Extract the [X, Y] coordinate from the center of the cell holding the provided text.  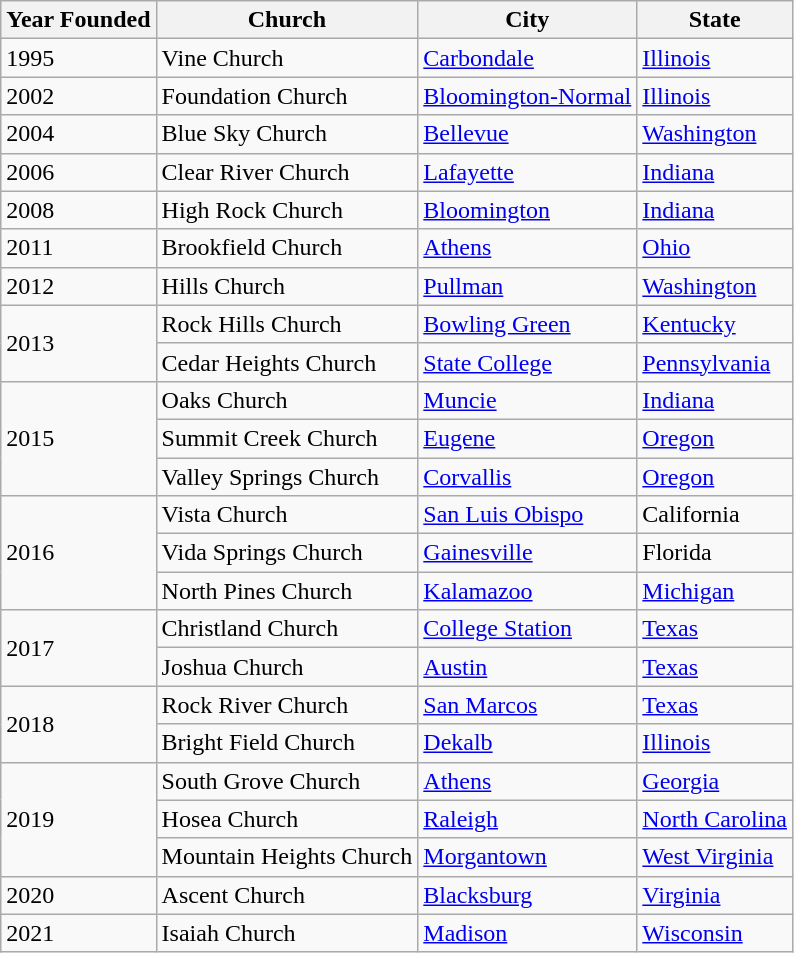
2012 [78, 286]
South Grove Church [287, 781]
West Virginia [715, 857]
Brookfield Church [287, 248]
Wisconsin [715, 933]
Mountain Heights Church [287, 857]
Hosea Church [287, 819]
Blue Sky Church [287, 134]
High Rock Church [287, 210]
San Marcos [528, 705]
California [715, 515]
Oaks Church [287, 400]
2006 [78, 172]
Rock River Church [287, 705]
Bright Field Church [287, 743]
Eugene [528, 438]
Michigan [715, 591]
State College [528, 362]
Ascent Church [287, 895]
Ohio [715, 248]
2021 [78, 933]
2015 [78, 438]
2020 [78, 895]
Joshua Church [287, 667]
State [715, 20]
Bloomington [528, 210]
Carbondale [528, 58]
Virginia [715, 895]
Christland Church [287, 629]
San Luis Obispo [528, 515]
Vista Church [287, 515]
Pullman [528, 286]
Corvallis [528, 477]
Clear River Church [287, 172]
Cedar Heights Church [287, 362]
Madison [528, 933]
Church [287, 20]
2017 [78, 648]
Bellevue [528, 134]
Lafayette [528, 172]
1995 [78, 58]
2018 [78, 724]
Kentucky [715, 324]
Vine Church [287, 58]
Morgantown [528, 857]
Hills Church [287, 286]
North Carolina [715, 819]
City [528, 20]
Isaiah Church [287, 933]
Muncie [528, 400]
Florida [715, 553]
Gainesville [528, 553]
2019 [78, 819]
Year Founded [78, 20]
2004 [78, 134]
Vida Springs Church [287, 553]
Bloomington-Normal [528, 96]
2008 [78, 210]
North Pines Church [287, 591]
2013 [78, 343]
Dekalb [528, 743]
Foundation Church [287, 96]
Summit Creek Church [287, 438]
Kalamazoo [528, 591]
Blacksburg [528, 895]
Valley Springs Church [287, 477]
2011 [78, 248]
Bowling Green [528, 324]
2016 [78, 553]
Pennsylvania [715, 362]
Austin [528, 667]
Rock Hills Church [287, 324]
2002 [78, 96]
Raleigh [528, 819]
College Station [528, 629]
Georgia [715, 781]
